Extract the (X, Y) coordinate from the center of the cell holding the provided text.  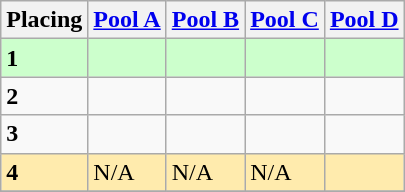
Pool A (127, 20)
4 (44, 172)
Pool D (364, 20)
1 (44, 58)
2 (44, 96)
Placing (44, 20)
Pool B (205, 20)
Pool C (285, 20)
3 (44, 134)
